From the cell containing the given text, extract its center point as [X, Y] coordinate. 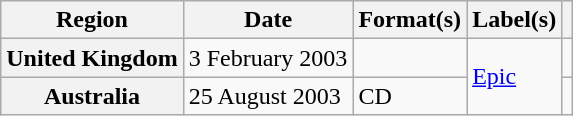
Epic [514, 77]
Region [92, 20]
3 February 2003 [268, 58]
25 August 2003 [268, 96]
CD [410, 96]
United Kingdom [92, 58]
Date [268, 20]
Label(s) [514, 20]
Australia [92, 96]
Format(s) [410, 20]
